Capture the cell that displays the provided text and extract its [x, y] central coordinate. 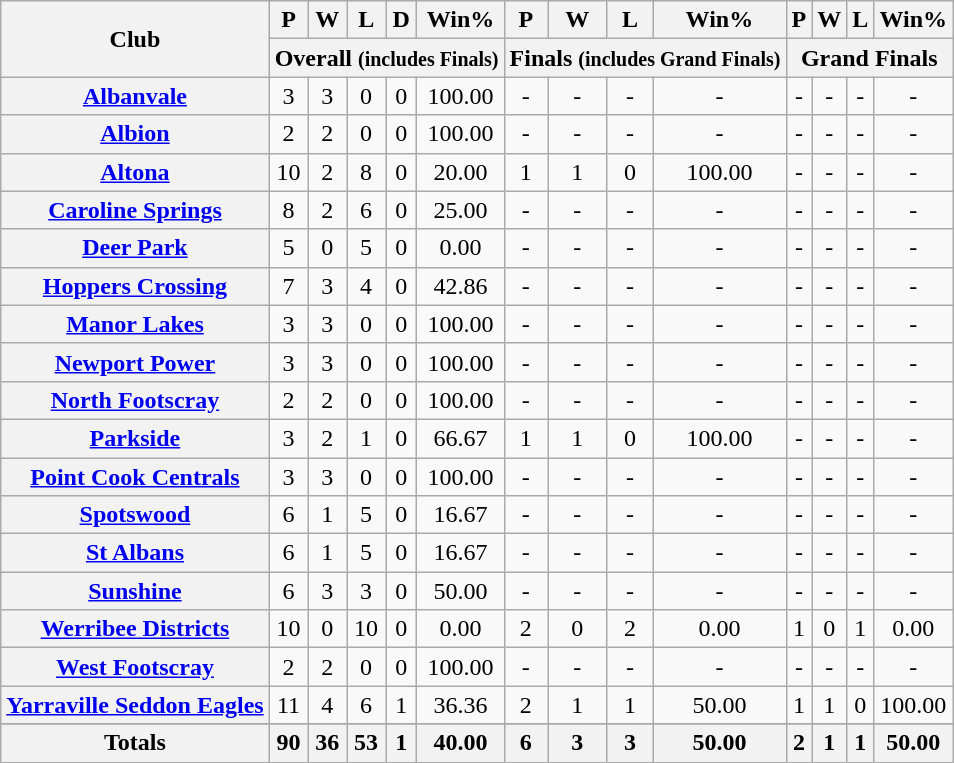
Altona [135, 172]
Sunshine [135, 591]
Spotswood [135, 515]
Caroline Springs [135, 210]
11 [288, 705]
36.36 [460, 705]
66.67 [460, 438]
West Footscray [135, 667]
25.00 [460, 210]
Albanvale [135, 96]
Club [135, 39]
Grand Finals [870, 58]
90 [288, 743]
36 [328, 743]
North Footscray [135, 400]
Deer Park [135, 248]
Finals (includes Grand Finals) [645, 58]
20.00 [460, 172]
Totals [135, 743]
53 [366, 743]
Overall (includes Finals) [386, 58]
Parkside [135, 438]
Manor Lakes [135, 324]
Point Cook Centrals [135, 477]
Albion [135, 134]
Newport Power [135, 362]
St Albans [135, 553]
Werribee Districts [135, 629]
42.86 [460, 286]
40.00 [460, 743]
7 [288, 286]
D [402, 20]
Hoppers Crossing [135, 286]
Yarraville Seddon Eagles [135, 705]
